For the text-containing cell, return its midpoint in [x, y] coordinate format. 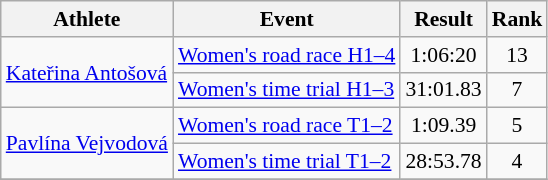
Women's road race T1–2 [286, 126]
7 [518, 90]
Women's road race H1–4 [286, 55]
28:53.78 [443, 162]
Rank [518, 19]
4 [518, 162]
13 [518, 55]
1:06:20 [443, 55]
5 [518, 126]
Pavlína Vejvodová [87, 144]
Result [443, 19]
31:01.83 [443, 90]
Event [286, 19]
1:09.39 [443, 126]
Women's time trial T1–2 [286, 162]
Athlete [87, 19]
Kateřina Antošová [87, 72]
Women's time trial H1–3 [286, 90]
